Extract the [x, y] coordinate from the center of the cell holding the provided text.  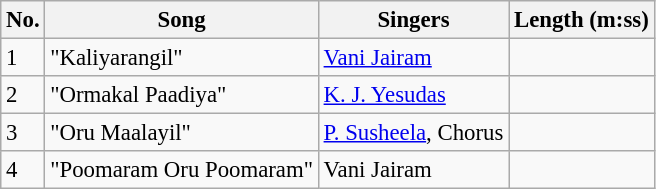
"Poomaram Oru Poomaram" [182, 170]
2 [23, 95]
1 [23, 58]
"Ormakal Paadiya" [182, 95]
"Kaliyarangil" [182, 58]
Length (m:ss) [582, 20]
No. [23, 20]
3 [23, 133]
"Oru Maalayil" [182, 133]
K. J. Yesudas [413, 95]
4 [23, 170]
Song [182, 20]
Singers [413, 20]
P. Susheela, Chorus [413, 133]
